Capture the cell that displays the provided text and extract its (x, y) central coordinate. 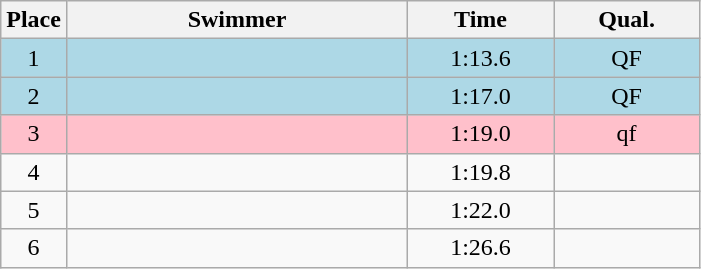
4 (34, 172)
3 (34, 134)
1:13.6 (481, 58)
1 (34, 58)
1:17.0 (481, 96)
1:19.0 (481, 134)
1:26.6 (481, 248)
Place (34, 20)
1:19.8 (481, 172)
Qual. (627, 20)
5 (34, 210)
6 (34, 248)
2 (34, 96)
qf (627, 134)
Time (481, 20)
Swimmer (236, 20)
1:22.0 (481, 210)
